From the cell containing the given text, extract its center point as [X, Y] coordinate. 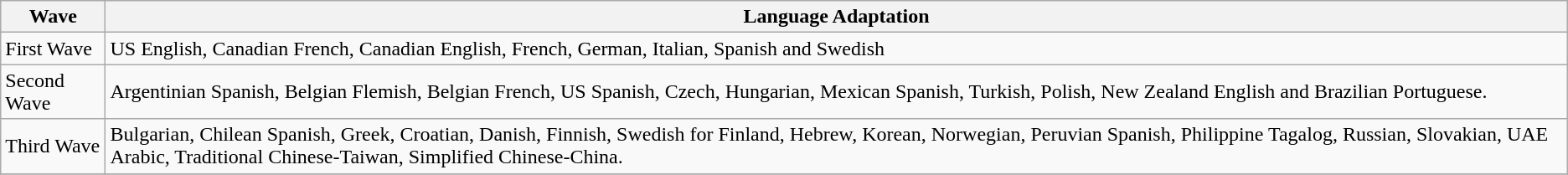
Wave [54, 17]
US English, Canadian French, Canadian English, French, German, Italian, Spanish and Swedish [836, 49]
Language Adaptation [836, 17]
Second Wave [54, 92]
Third Wave [54, 146]
First Wave [54, 49]
